Search for the cell housing the specified text and yield its [X, Y] center coordinate. 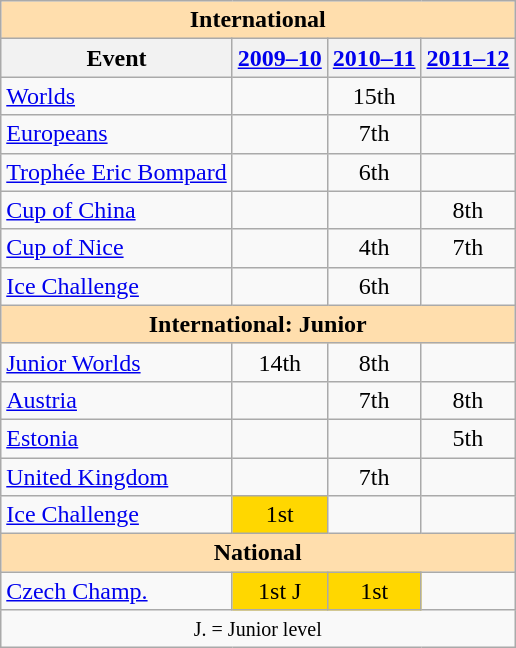
Junior Worlds [116, 362]
Event [116, 58]
J. = Junior level [258, 629]
Europeans [116, 134]
4th [374, 248]
14th [280, 362]
National [258, 553]
2009–10 [280, 58]
Cup of China [116, 210]
International: Junior [258, 324]
United Kingdom [116, 477]
Cup of Nice [116, 248]
Trophée Eric Bompard [116, 172]
Czech Champ. [116, 591]
International [258, 20]
15th [374, 96]
Worlds [116, 96]
5th [468, 438]
Estonia [116, 438]
2011–12 [468, 58]
Austria [116, 400]
1st J [280, 591]
2010–11 [374, 58]
